Scan for the cell matching the given text and deliver its (x, y) coordinate at center. 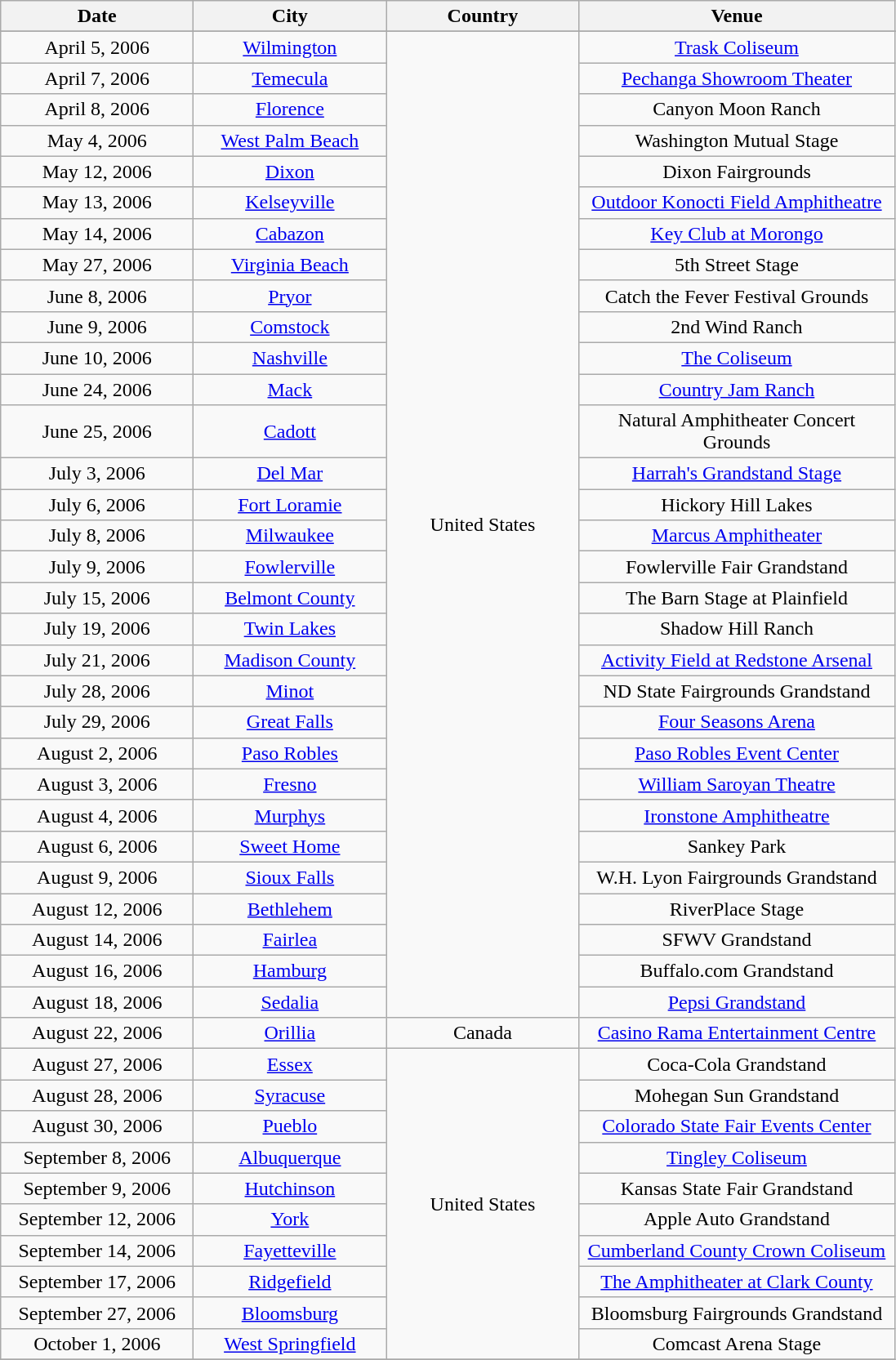
Fresno (290, 784)
May 27, 2006 (97, 265)
Pueblo (290, 1126)
Fairlea (290, 940)
June 10, 2006 (97, 358)
August 18, 2006 (97, 1002)
August 22, 2006 (97, 1033)
August 14, 2006 (97, 940)
May 13, 2006 (97, 203)
The Barn Stage at Plainfield (737, 598)
Temecula (290, 78)
Canyon Moon Ranch (737, 109)
Orillia (290, 1033)
August 27, 2006 (97, 1064)
W.H. Lyon Fairgrounds Grandstand (737, 877)
June 25, 2006 (97, 431)
City (290, 16)
Casino Rama Entertainment Centre (737, 1033)
5th Street Stage (737, 265)
Pechanga Showroom Theater (737, 78)
Bethlehem (290, 909)
Belmont County (290, 598)
Washington Mutual Stage (737, 140)
September 14, 2006 (97, 1251)
Ridgefield (290, 1282)
July 6, 2006 (97, 505)
The Coliseum (737, 358)
Trask Coliseum (737, 47)
September 17, 2006 (97, 1282)
Nashville (290, 358)
April 8, 2006 (97, 109)
Colorado State Fair Events Center (737, 1126)
West Springfield (290, 1344)
Cumberland County Crown Coliseum (737, 1251)
Natural Amphitheater Concert Grounds (737, 431)
Outdoor Konocti Field Amphitheatre (737, 203)
Ironstone Amphitheatre (737, 815)
Country (483, 16)
RiverPlace Stage (737, 909)
Albuquerque (290, 1157)
September 12, 2006 (97, 1220)
Paso Robles (290, 753)
August 2, 2006 (97, 753)
July 9, 2006 (97, 567)
SFWV Grandstand (737, 940)
Hickory Hill Lakes (737, 505)
Venue (737, 16)
July 28, 2006 (97, 691)
October 1, 2006 (97, 1344)
Dixon (290, 172)
Minot (290, 691)
June 8, 2006 (97, 296)
Comcast Arena Stage (737, 1344)
Comstock (290, 327)
May 14, 2006 (97, 234)
West Palm Beach (290, 140)
Bloomsburg (290, 1313)
Sweet Home (290, 846)
Cadott (290, 431)
August 4, 2006 (97, 815)
Mohegan Sun Grandstand (737, 1095)
August 28, 2006 (97, 1095)
Sedalia (290, 1002)
Sankey Park (737, 846)
Key Club at Morongo (737, 234)
Great Falls (290, 722)
Kelseyville (290, 203)
September 27, 2006 (97, 1313)
July 19, 2006 (97, 629)
September 9, 2006 (97, 1188)
Virginia Beach (290, 265)
Shadow Hill Ranch (737, 629)
September 8, 2006 (97, 1157)
Marcus Amphitheater (737, 536)
Hutchinson (290, 1188)
Fowlerville Fair Grandstand (737, 567)
Tingley Coliseum (737, 1157)
August 16, 2006 (97, 971)
Dixon Fairgrounds (737, 172)
The Amphitheater at Clark County (737, 1282)
2nd Wind Ranch (737, 327)
Canada (483, 1033)
August 9, 2006 (97, 877)
May 4, 2006 (97, 140)
Activity Field at Redstone Arsenal (737, 660)
Del Mar (290, 474)
April 7, 2006 (97, 78)
Pepsi Grandstand (737, 1002)
Fort Loramie (290, 505)
July 21, 2006 (97, 660)
Fayetteville (290, 1251)
July 15, 2006 (97, 598)
Harrah's Grandstand Stage (737, 474)
Apple Auto Grandstand (737, 1220)
Date (97, 16)
Four Seasons Arena (737, 722)
Buffalo.com Grandstand (737, 971)
August 12, 2006 (97, 909)
Milwaukee (290, 536)
July 3, 2006 (97, 474)
August 30, 2006 (97, 1126)
Coca-Cola Grandstand (737, 1064)
Syracuse (290, 1095)
August 6, 2006 (97, 846)
Mack (290, 390)
Bloomsburg Fairgrounds Grandstand (737, 1313)
Essex (290, 1064)
Twin Lakes (290, 629)
Paso Robles Event Center (737, 753)
Madison County (290, 660)
Catch the Fever Festival Grounds (737, 296)
July 8, 2006 (97, 536)
June 24, 2006 (97, 390)
Sioux Falls (290, 877)
Wilmington (290, 47)
Murphys (290, 815)
Pryor (290, 296)
Country Jam Ranch (737, 390)
Fowlerville (290, 567)
York (290, 1220)
ND State Fairgrounds Grandstand (737, 691)
Kansas State Fair Grandstand (737, 1188)
June 9, 2006 (97, 327)
April 5, 2006 (97, 47)
May 12, 2006 (97, 172)
July 29, 2006 (97, 722)
William Saroyan Theatre (737, 784)
Florence (290, 109)
Cabazon (290, 234)
Hamburg (290, 971)
August 3, 2006 (97, 784)
